From the cell containing the given text, extract its center point as [X, Y] coordinate. 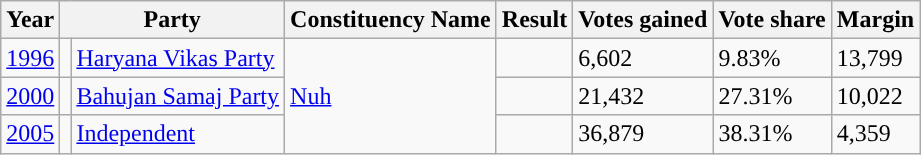
9.83% [772, 58]
Vote share [772, 20]
38.31% [772, 134]
Party [172, 20]
4,359 [875, 134]
Haryana Vikas Party [178, 58]
10,022 [875, 96]
27.31% [772, 96]
Constituency Name [391, 20]
Year [30, 20]
2005 [30, 134]
1996 [30, 58]
6,602 [643, 58]
Bahujan Samaj Party [178, 96]
Nuh [391, 96]
36,879 [643, 134]
Result [534, 20]
21,432 [643, 96]
2000 [30, 96]
13,799 [875, 58]
Margin [875, 20]
Independent [178, 134]
Votes gained [643, 20]
